Pinpoint the cell where the given text exists, returning its [X, Y] midpoint coordinate. 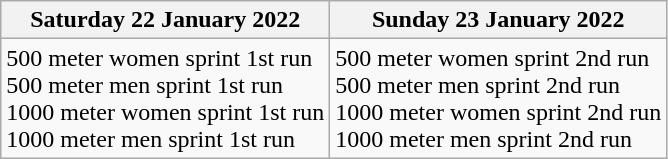
Saturday 22 January 2022 [166, 20]
500 meter women sprint 2nd run 500 meter men sprint 2nd run 1000 meter women sprint 2nd run 1000 meter men sprint 2nd run [498, 98]
Sunday 23 January 2022 [498, 20]
500 meter women sprint 1st run 500 meter men sprint 1st run 1000 meter women sprint 1st run 1000 meter men sprint 1st run [166, 98]
